Scan for the cell matching the given text and deliver its [x, y] coordinate at center. 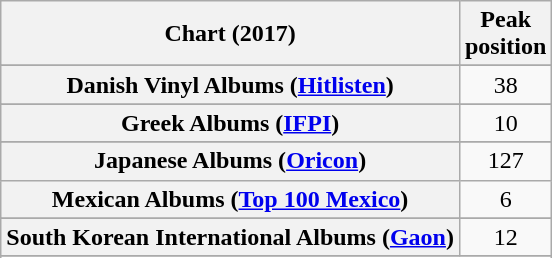
10 [505, 123]
Greek Albums (IFPI) [230, 123]
Mexican Albums (Top 100 Mexico) [230, 199]
Danish Vinyl Albums (Hitlisten) [230, 85]
Peakposition [505, 34]
Chart (2017) [230, 34]
South Korean International Albums (Gaon) [230, 237]
12 [505, 237]
38 [505, 85]
127 [505, 161]
6 [505, 199]
Japanese Albums (Oricon) [230, 161]
